Find where the given text appears and provide that cell's center as [x, y] coordinate. 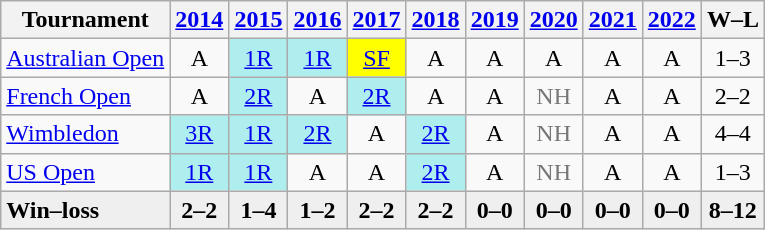
2015 [258, 20]
2018 [436, 20]
1–2 [318, 210]
2014 [200, 20]
2021 [612, 20]
Tournament [86, 20]
French Open [86, 96]
2017 [376, 20]
8–12 [732, 210]
Wimbledon [86, 134]
W–L [732, 20]
3R [200, 134]
2016 [318, 20]
Win–loss [86, 210]
2020 [554, 20]
2019 [494, 20]
2022 [672, 20]
1–4 [258, 210]
4–4 [732, 134]
SF [376, 58]
US Open [86, 172]
Australian Open [86, 58]
